Search for the cell housing the specified text and yield its (x, y) center coordinate. 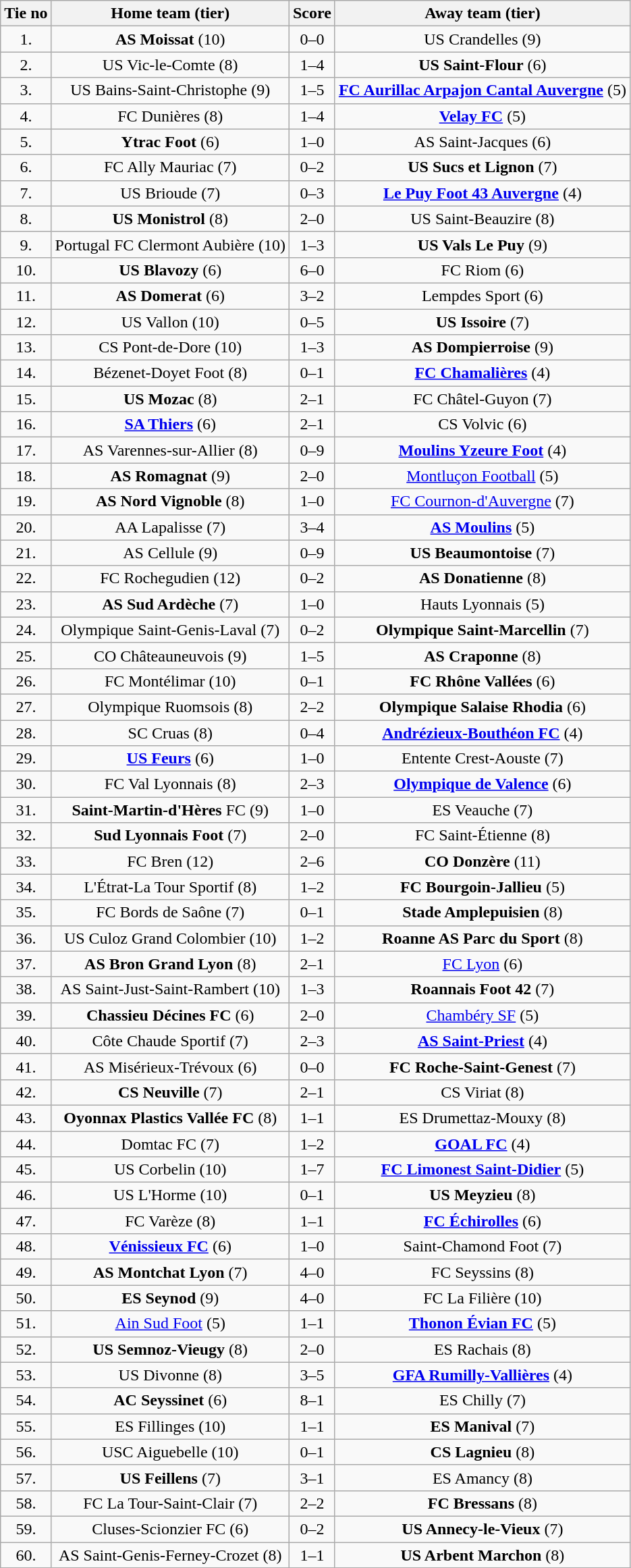
1. (26, 39)
CS Neuville (7) (170, 1092)
Ytrac Foot (6) (170, 142)
L'Étrat-La Tour Sportif (8) (170, 887)
Le Puy Foot 43 Auvergne (4) (482, 193)
Ain Sud Foot (5) (170, 1324)
FC Cournon-d'Auvergne (7) (482, 502)
2. (26, 65)
US Crandelles (9) (482, 39)
Montluçon Football (5) (482, 476)
FC Bords de Saône (7) (170, 913)
39. (26, 1015)
60. (26, 1555)
FC Chamalières (4) (482, 373)
0–3 (312, 193)
FC Limonest Saint-Didier (5) (482, 1170)
AS Varennes-sur-Allier (8) (170, 450)
20. (26, 527)
US Vic-le-Comte (8) (170, 65)
AA Lapalisse (7) (170, 527)
Olympique de Valence (6) (482, 784)
1–7 (312, 1170)
AS Saint-Genis-Ferney-Crozet (8) (170, 1555)
FC Riom (6) (482, 270)
US Beaumontoise (7) (482, 553)
16. (26, 425)
18. (26, 476)
8–1 (312, 1401)
FC Bourgoin-Jallieu (5) (482, 887)
AS Donatienne (8) (482, 578)
0–4 (312, 732)
GFA Rumilly-Vallières (4) (482, 1375)
CS Volvic (6) (482, 425)
Stade Amplepuisien (8) (482, 913)
Entente Crest-Aouste (7) (482, 759)
48. (26, 1247)
53. (26, 1375)
Andrézieux-Bouthéon FC (4) (482, 732)
AS Bron Grand Lyon (8) (170, 964)
AS Craponne (8) (482, 655)
42. (26, 1092)
3–1 (312, 1478)
ES Chilly (7) (482, 1401)
US Bains-Saint-Christophe (9) (170, 90)
AS Nord Vignoble (8) (170, 502)
6–0 (312, 270)
54. (26, 1401)
12. (26, 322)
US Corbelin (10) (170, 1170)
US Sucs et Lignon (7) (482, 167)
32. (26, 836)
35. (26, 913)
49. (26, 1272)
Velay FC (5) (482, 116)
ES Amancy (8) (482, 1478)
AS Dompierroise (9) (482, 348)
47. (26, 1221)
30. (26, 784)
4. (26, 116)
Roanne AS Parc du Sport (8) (482, 938)
AS Romagnat (9) (170, 476)
AS Sud Ardèche (7) (170, 604)
38. (26, 990)
Roannais Foot 42 (7) (482, 990)
USC Aiguebelle (10) (170, 1452)
9. (26, 244)
3–2 (312, 296)
FC Échirolles (6) (482, 1221)
3. (26, 90)
40. (26, 1041)
FC Dunières (8) (170, 116)
FC Bressans (8) (482, 1503)
2–6 (312, 861)
37. (26, 964)
Cluses-Scionzier FC (6) (170, 1529)
US Blavozy (6) (170, 270)
14. (26, 373)
FC Lyon (6) (482, 964)
45. (26, 1170)
AS Misérieux-Trévoux (6) (170, 1066)
AS Domerat (6) (170, 296)
FC Rochegudien (12) (170, 578)
Olympique Salaise Rhodia (6) (482, 707)
36. (26, 938)
US Saint-Beauzire (8) (482, 219)
CS Viriat (8) (482, 1092)
44. (26, 1144)
US Divonne (8) (170, 1375)
US Feillens (7) (170, 1478)
US Saint-Flour (6) (482, 65)
Sud Lyonnais Foot (7) (170, 836)
21. (26, 553)
Domtac FC (7) (170, 1144)
AS Montchat Lyon (7) (170, 1272)
US Brioude (7) (170, 193)
27. (26, 707)
Olympique Saint-Marcellin (7) (482, 630)
8. (26, 219)
FC Ally Mauriac (7) (170, 167)
52. (26, 1349)
11. (26, 296)
Chambéry SF (5) (482, 1015)
17. (26, 450)
29. (26, 759)
Côte Chaude Sportif (7) (170, 1041)
13. (26, 348)
23. (26, 604)
US L'Horme (10) (170, 1195)
34. (26, 887)
Moulins Yzeure Foot (4) (482, 450)
31. (26, 810)
28. (26, 732)
AS Moulins (5) (482, 527)
ES Veauche (7) (482, 810)
6. (26, 167)
Olympique Saint-Genis-Laval (7) (170, 630)
Away team (tier) (482, 13)
Home team (tier) (170, 13)
Vénissieux FC (6) (170, 1247)
Chassieu Décines FC (6) (170, 1015)
GOAL FC (4) (482, 1144)
Saint-Martin-d'Hères FC (9) (170, 810)
24. (26, 630)
Portugal FC Clermont Aubière (10) (170, 244)
FC Roche-Saint-Genest (7) (482, 1066)
56. (26, 1452)
AS Cellule (9) (170, 553)
SA Thiers (6) (170, 425)
FC Aurillac Arpajon Cantal Auvergne (5) (482, 90)
US Monistrol (8) (170, 219)
ES Seynod (9) (170, 1298)
US Mozac (8) (170, 399)
Bézenet-Doyet Foot (8) (170, 373)
15. (26, 399)
55. (26, 1426)
50. (26, 1298)
ES Drumettaz-Mouxy (8) (482, 1118)
7. (26, 193)
43. (26, 1118)
US Culoz Grand Colombier (10) (170, 938)
FC Montélimar (10) (170, 681)
33. (26, 861)
19. (26, 502)
FC Châtel-Guyon (7) (482, 399)
Saint-Chamond Foot (7) (482, 1247)
US Annecy-le-Vieux (7) (482, 1529)
Score (312, 13)
AC Seyssinet (6) (170, 1401)
FC La Filière (10) (482, 1298)
CO Donzère (11) (482, 861)
ES Manival (7) (482, 1426)
51. (26, 1324)
AS Saint-Just-Saint-Rambert (10) (170, 990)
US Issoire (7) (482, 322)
ES Fillinges (10) (170, 1426)
CO Châteauneuvois (9) (170, 655)
Oyonnax Plastics Vallée FC (8) (170, 1118)
US Vals Le Puy (9) (482, 244)
AS Saint-Jacques (6) (482, 142)
3–5 (312, 1375)
41. (26, 1066)
US Feurs (6) (170, 759)
FC Val Lyonnais (8) (170, 784)
0–5 (312, 322)
FC La Tour-Saint-Clair (7) (170, 1503)
FC Varèze (8) (170, 1221)
22. (26, 578)
US Meyzieu (8) (482, 1195)
US Arbent Marchon (8) (482, 1555)
CS Lagnieu (8) (482, 1452)
FC Rhône Vallées (6) (482, 681)
59. (26, 1529)
Thonon Évian FC (5) (482, 1324)
10. (26, 270)
58. (26, 1503)
Tie no (26, 13)
5. (26, 142)
ES Rachais (8) (482, 1349)
US Semnoz-Vieugy (8) (170, 1349)
25. (26, 655)
Lempdes Sport (6) (482, 296)
US Vallon (10) (170, 322)
46. (26, 1195)
Olympique Ruomsois (8) (170, 707)
FC Saint-Étienne (8) (482, 836)
AS Saint-Priest (4) (482, 1041)
57. (26, 1478)
CS Pont-de-Dore (10) (170, 348)
FC Bren (12) (170, 861)
SC Cruas (8) (170, 732)
26. (26, 681)
3–4 (312, 527)
FC Seyssins (8) (482, 1272)
AS Moissat (10) (170, 39)
Hauts Lyonnais (5) (482, 604)
